Provide the [X, Y] coordinate of the cell's center where the given text is located.  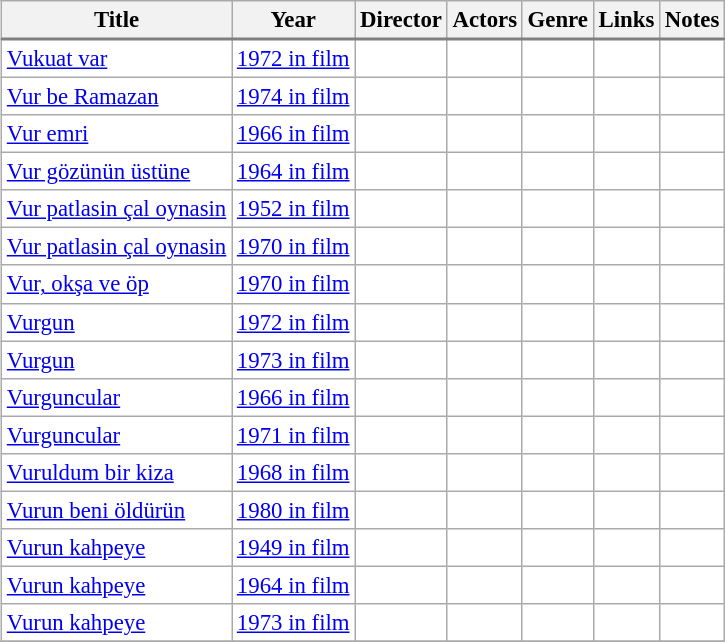
1952 in film [294, 209]
Vukuat var [117, 58]
Year [294, 20]
Vur, okşa ve öp [117, 284]
1980 in film [294, 510]
1949 in film [294, 548]
1974 in film [294, 96]
1968 in film [294, 472]
Links [626, 20]
Title [117, 20]
Vur gözünün üstüne [117, 172]
Vurun beni öldürün [117, 510]
Director [401, 20]
Genre [558, 20]
1971 in film [294, 435]
Actors [484, 20]
Notes [692, 20]
Vur be Ramazan [117, 96]
Vuruldum bir kiza [117, 472]
Vur emri [117, 134]
